Determine the (X, Y) coordinate at the center of the cell enclosing the given text.  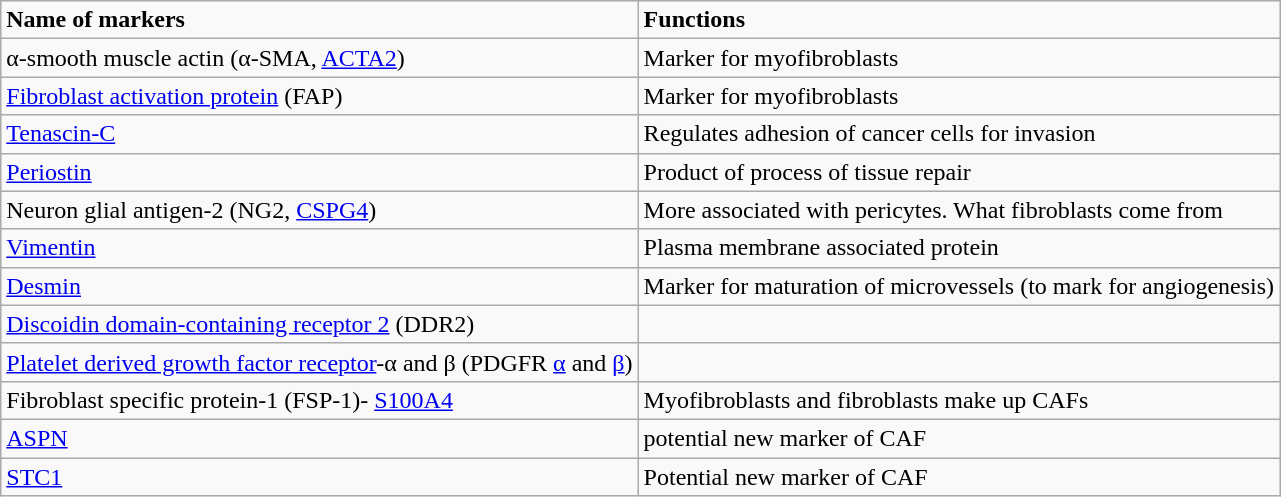
Name of markers (320, 20)
Fibroblast activation protein (FAP) (320, 96)
Product of process of tissue repair (959, 172)
Fibroblast specific protein-1 (FSP-1)- S100A4 (320, 400)
Desmin (320, 286)
Vimentin (320, 248)
Myofibroblasts and fibroblasts make up CAFs (959, 400)
More associated with pericytes. What fibroblasts come from (959, 210)
Discoidin domain-containing receptor 2 (DDR2) (320, 324)
Tenascin-C (320, 134)
Regulates adhesion of cancer cells for invasion (959, 134)
Plasma membrane associated protein (959, 248)
Platelet derived growth factor receptor-α and β (PDGFR α and β) (320, 362)
STC1 (320, 477)
ASPN (320, 438)
Periostin (320, 172)
Potential new marker of CAF (959, 477)
Functions (959, 20)
α-smooth muscle actin (α-SMA, ACTA2) (320, 58)
potential new marker of CAF (959, 438)
Marker for maturation of microvessels (to mark for angiogenesis) (959, 286)
Neuron glial antigen-2 (NG2, CSPG4) (320, 210)
